Pinpoint the cell where the given text exists, returning its (x, y) midpoint coordinate. 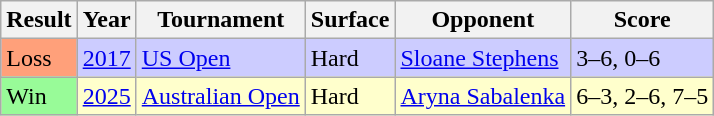
Surface (350, 20)
Tournament (220, 20)
US Open (220, 58)
2017 (106, 58)
Score (642, 20)
Australian Open (220, 96)
Sloane Stephens (483, 58)
Year (106, 20)
Result (39, 20)
6–3, 2–6, 7–5 (642, 96)
Win (39, 96)
Opponent (483, 20)
3–6, 0–6 (642, 58)
2025 (106, 96)
Loss (39, 58)
Aryna Sabalenka (483, 96)
